Scan for the cell matching the given text and deliver its (X, Y) coordinate at center. 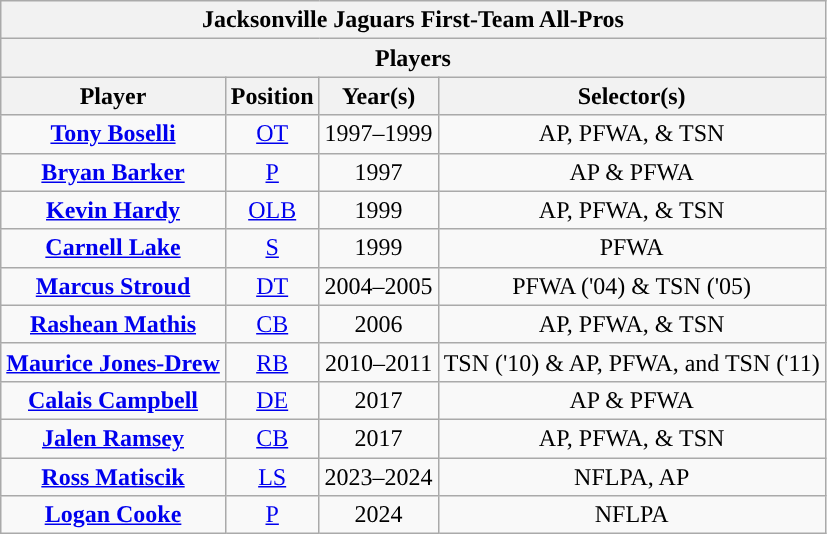
Carnell Lake (114, 248)
Kevin Hardy (114, 210)
RB (272, 362)
NFLPA, AP (632, 477)
Players (413, 58)
Jacksonville Jaguars First-Team All-Pros (413, 20)
TSN ('10) & AP, PFWA, and TSN ('11) (632, 362)
LS (272, 477)
Ross Matiscik (114, 477)
DT (272, 286)
Jalen Ramsey (114, 438)
OLB (272, 210)
2004–2005 (378, 286)
DE (272, 400)
Marcus Stroud (114, 286)
Logan Cooke (114, 515)
OT (272, 134)
1997 (378, 172)
2010–2011 (378, 362)
PFWA ('04) & TSN ('05) (632, 286)
Year(s) (378, 96)
Rashean Mathis (114, 324)
1997–1999 (378, 134)
2024 (378, 515)
Selector(s) (632, 96)
NFLPA (632, 515)
Bryan Barker (114, 172)
Tony Boselli (114, 134)
Maurice Jones-Drew (114, 362)
2023–2024 (378, 477)
PFWA (632, 248)
2006 (378, 324)
Player (114, 96)
S (272, 248)
Calais Campbell (114, 400)
Position (272, 96)
